Search for the cell housing the specified text and yield its (x, y) center coordinate. 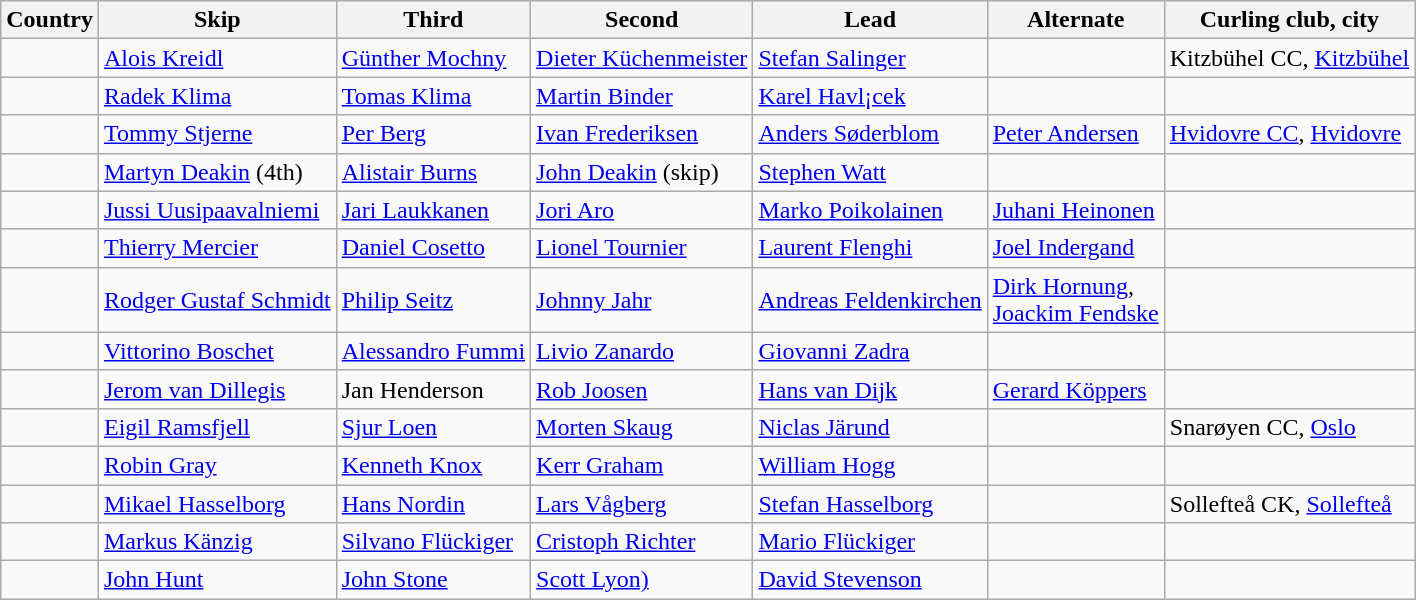
John Stone (433, 580)
Silvano Flückiger (433, 542)
Kerr Graham (642, 465)
Kenneth Knox (433, 465)
Hvidovre CC, Hvidovre (1289, 134)
Lars Vågberg (642, 503)
Rob Joosen (642, 389)
Andreas Feldenkirchen (870, 300)
John Hunt (217, 580)
Second (642, 20)
Gerard Köppers (1076, 389)
Martin Binder (642, 96)
Livio Zanardo (642, 351)
Jerom van Dillegis (217, 389)
Country (50, 20)
Alistair Burns (433, 172)
Günther Mochny (433, 58)
Cristoph Richter (642, 542)
Alternate (1076, 20)
Scott Lyon) (642, 580)
Marko Poikolainen (870, 210)
Sjur Loen (433, 427)
Jari Laukkanen (433, 210)
Curling club, city (1289, 20)
William Hogg (870, 465)
Ivan Frederiksen (642, 134)
Jori Aro (642, 210)
Rodger Gustaf Schmidt (217, 300)
Anders Søderblom (870, 134)
Vittorino Boschet (217, 351)
Radek Klima (217, 96)
Snarøyen CC, Oslo (1289, 427)
Peter Andersen (1076, 134)
Lionel Tournier (642, 248)
Niclas Järund (870, 427)
Stephen Watt (870, 172)
Thierry Mercier (217, 248)
Markus Känzig (217, 542)
Alois Kreidl (217, 58)
Kitzbühel CC, Kitzbühel (1289, 58)
Karel Havl¡cek (870, 96)
Jan Henderson (433, 389)
Daniel Cosetto (433, 248)
Hans Nordin (433, 503)
Third (433, 20)
Skip (217, 20)
Juhani Heinonen (1076, 210)
Jussi Uusipaavalniemi (217, 210)
Stefan Hasselborg (870, 503)
Robin Gray (217, 465)
Mikael Hasselborg (217, 503)
Per Berg (433, 134)
Giovanni Zadra (870, 351)
Joel Indergand (1076, 248)
Tomas Klima (433, 96)
Hans van Dijk (870, 389)
Tommy Stjerne (217, 134)
Mario Flückiger (870, 542)
Philip Seitz (433, 300)
John Deakin (skip) (642, 172)
Martyn Deakin (4th) (217, 172)
Sollefteå CK, Sollefteå (1289, 503)
Lead (870, 20)
Dirk Hornung,Joackim Fendske (1076, 300)
Johnny Jahr (642, 300)
Dieter Küchenmeister (642, 58)
Eigil Ramsfjell (217, 427)
Stefan Salinger (870, 58)
Alessandro Fummi (433, 351)
David Stevenson (870, 580)
Morten Skaug (642, 427)
Laurent Flenghi (870, 248)
